Extract the (X, Y) coordinate from the center of the cell holding the provided text.  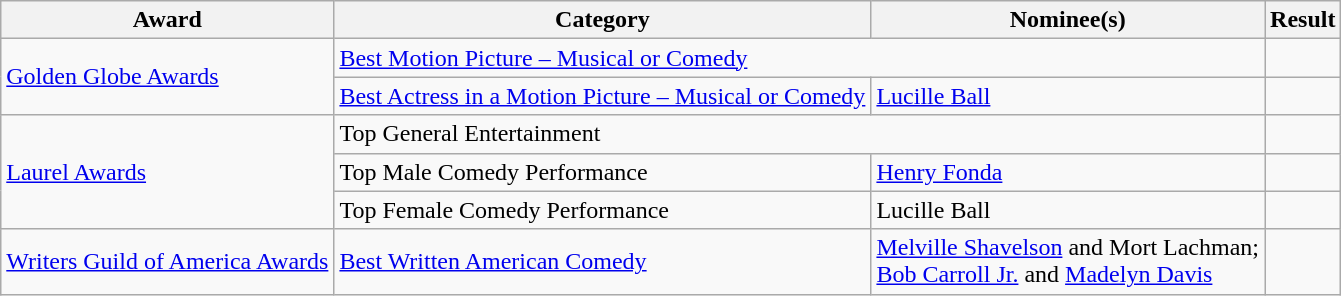
Writers Guild of America Awards (168, 262)
Best Motion Picture – Musical or Comedy (800, 58)
Top General Entertainment (800, 134)
Golden Globe Awards (168, 77)
Melville Shavelson and Mort Lachman; Bob Carroll Jr. and Madelyn Davis (1068, 262)
Best Actress in a Motion Picture – Musical or Comedy (602, 96)
Top Male Comedy Performance (602, 172)
Result (1303, 20)
Category (602, 20)
Henry Fonda (1068, 172)
Nominee(s) (1068, 20)
Top Female Comedy Performance (602, 210)
Best Written American Comedy (602, 262)
Award (168, 20)
Laurel Awards (168, 172)
